Detect which cell encompasses the target text, then output its (x, y) center coordinate. 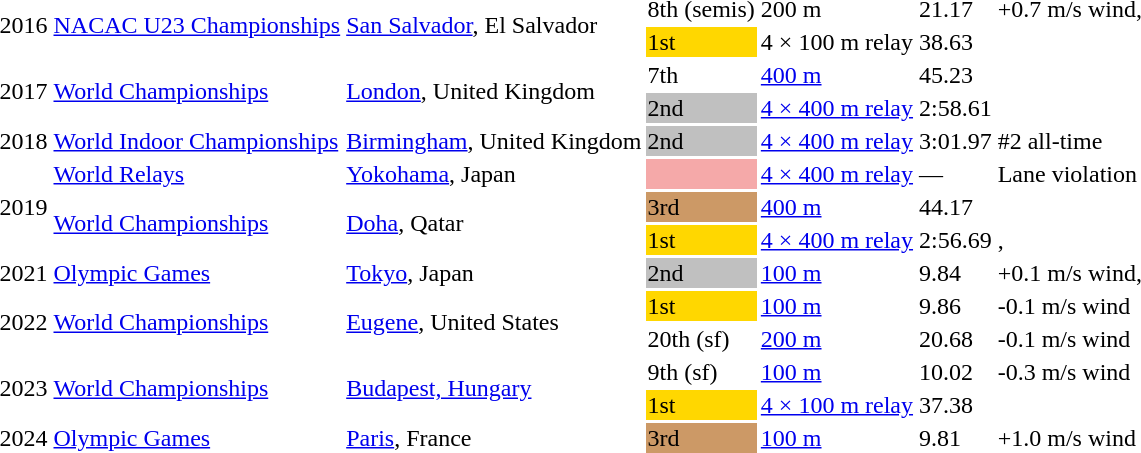
Tokyo, Japan (494, 273)
London, United Kingdom (494, 92)
World Relays (197, 174)
2:56.69 (956, 240)
200 m (836, 339)
Paris, France (494, 438)
World Indoor Championships (197, 141)
20th (sf) (701, 339)
9.84 (956, 273)
3:01.97 (956, 141)
9.81 (956, 438)
Budapest, Hungary (494, 388)
2:58.61 (956, 108)
10.02 (956, 372)
Doha, Qatar (494, 224)
Eugene, United States (494, 322)
44.17 (956, 207)
— (956, 174)
9.86 (956, 306)
Yokohama, Japan (494, 174)
7th (701, 75)
38.63 (956, 42)
Birmingham, United Kingdom (494, 141)
20.68 (956, 339)
45.23 (956, 75)
37.38 (956, 405)
9th (sf) (701, 372)
